Find where the given text appears and provide that cell's center as [X, Y] coordinate. 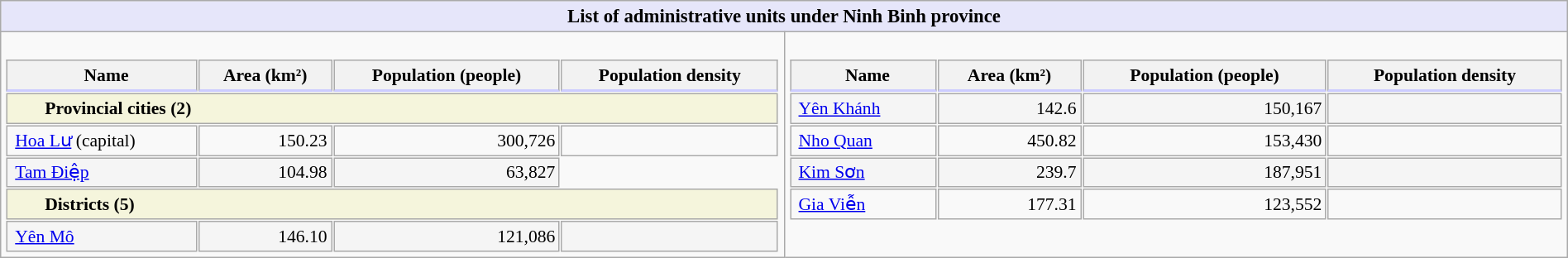
Name Area (km²) Population (people) Population density Yên Khánh 142.6 150,167 Nho Quan 450.82 153,430 Kim Sơn 239.7 187,951 Gia Viễn 177.31 123,552 [1176, 144]
450.82 [1010, 141]
Hoa Lư (capital) [103, 141]
177.31 [1010, 203]
150,167 [1204, 107]
150.23 [265, 141]
121,086 [447, 236]
Nho Quan [863, 141]
Provincial cities (2) [392, 107]
146.10 [265, 236]
63,827 [447, 172]
Tam Điệp [103, 172]
Kim Sơn [863, 172]
Yên Khánh [863, 107]
List of administrative units under Ninh Binh province [784, 17]
300,726 [447, 141]
239.7 [1010, 172]
142.6 [1010, 107]
Districts (5) [392, 203]
104.98 [265, 172]
153,430 [1204, 141]
Yên Mô [103, 236]
187,951 [1204, 172]
Gia Viễn [863, 203]
123,552 [1204, 203]
